For the text-containing cell, return its midpoint in (X, Y) coordinate format. 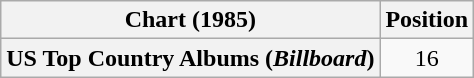
16 (427, 58)
US Top Country Albums (Billboard) (190, 58)
Position (427, 20)
Chart (1985) (190, 20)
